Return (x, y) of the center of cell containing provided text 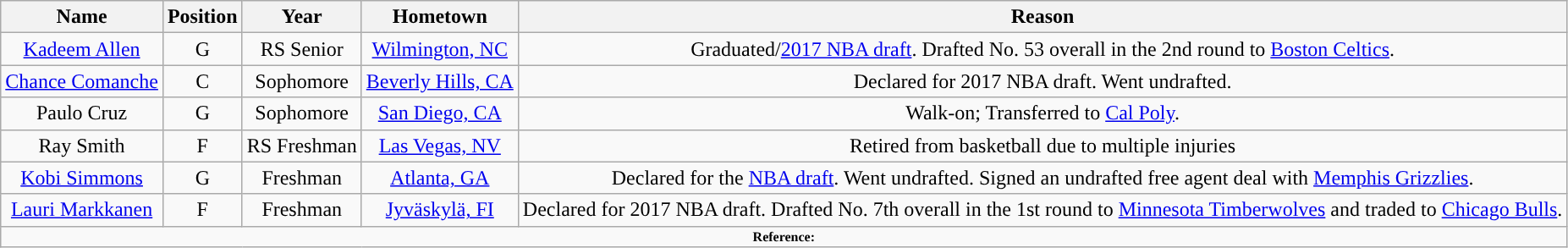
Lauri Markkanen (82, 210)
Las Vegas, NV (440, 146)
Kadeem Allen (82, 49)
Declared for 2017 NBA draft. Drafted No. 7th overall in the 1st round to Minnesota Timberwolves and traded to Chicago Bulls. (1043, 210)
Reason (1043, 17)
C (202, 81)
Wilmington, NC (440, 49)
Retired from basketball due to multiple injuries (1043, 146)
Chance Comanche (82, 81)
Hometown (440, 17)
Paulo Cruz (82, 113)
Graduated/2017 NBA draft. Drafted No. 53 overall in the 2nd round to Boston Celtics. (1043, 49)
Jyväskylä, FI (440, 210)
Name (82, 17)
San Diego, CA (440, 113)
RS Freshman (301, 146)
Atlanta, GA (440, 178)
Declared for 2017 NBA draft. Went undrafted. (1043, 81)
Walk-on; Transferred to Cal Poly. (1043, 113)
Year (301, 17)
RS Senior (301, 49)
Reference: (784, 236)
Kobi Simmons (82, 178)
Ray Smith (82, 146)
Beverly Hills, CA (440, 81)
Position (202, 17)
Declared for the NBA draft. Went undrafted. Signed an undrafted free agent deal with Memphis Grizzlies. (1043, 178)
